From the cell containing the given text, extract its center point as (x, y) coordinate. 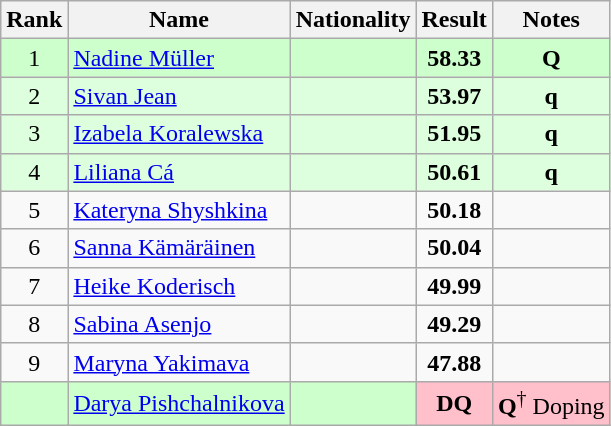
1 (34, 58)
51.95 (454, 134)
49.99 (454, 286)
DQ (454, 404)
58.33 (454, 58)
Maryna Yakimava (179, 362)
Izabela Koralewska (179, 134)
53.97 (454, 96)
7 (34, 286)
Heike Koderisch (179, 286)
5 (34, 210)
6 (34, 248)
Sivan Jean (179, 96)
Rank (34, 20)
2 (34, 96)
8 (34, 324)
Name (179, 20)
3 (34, 134)
Darya Pishchalnikova (179, 404)
50.18 (454, 210)
Sanna Kämäräinen (179, 248)
9 (34, 362)
Result (454, 20)
Nationality (353, 20)
Nadine Müller (179, 58)
Kateryna Shyshkina (179, 210)
47.88 (454, 362)
49.29 (454, 324)
50.61 (454, 172)
Sabina Asenjo (179, 324)
4 (34, 172)
Q (551, 58)
Liliana Cá (179, 172)
Q† Doping (551, 404)
50.04 (454, 248)
Notes (551, 20)
